Extract the (x, y) coordinate from the center of the cell holding the provided text.  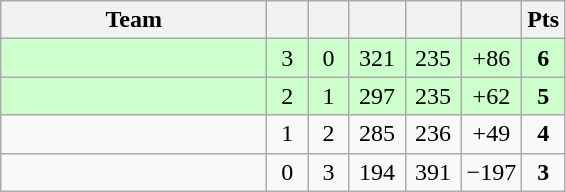
+49 (492, 134)
285 (377, 134)
Pts (544, 20)
4 (544, 134)
391 (433, 172)
5 (544, 96)
297 (377, 96)
194 (377, 172)
236 (433, 134)
321 (377, 58)
−197 (492, 172)
6 (544, 58)
+62 (492, 96)
+86 (492, 58)
Team (134, 20)
